Extract the [x, y] coordinate from the center of the cell holding the provided text.  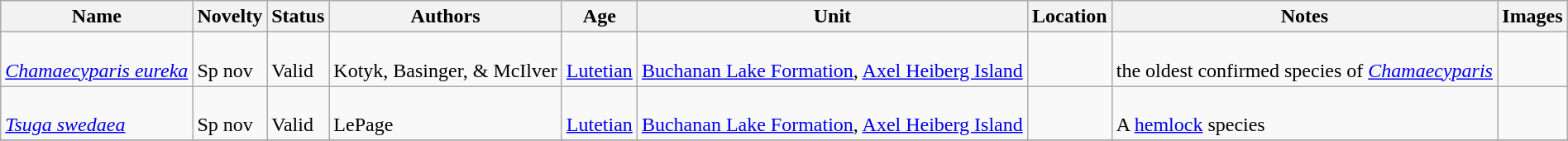
Location [1069, 17]
Name [97, 17]
the oldest confirmed species of Chamaecyparis [1304, 60]
Unit [832, 17]
Novelty [230, 17]
LePage [446, 113]
Chamaecyparis eureka [97, 60]
Authors [446, 17]
Tsuga swedaea [97, 113]
Notes [1304, 17]
Images [1533, 17]
Age [599, 17]
A hemlock species [1304, 113]
Kotyk, Basinger, & McIlver [446, 60]
Status [298, 17]
